Identify which cell holds the provided text, then report its (x, y) central coordinate. 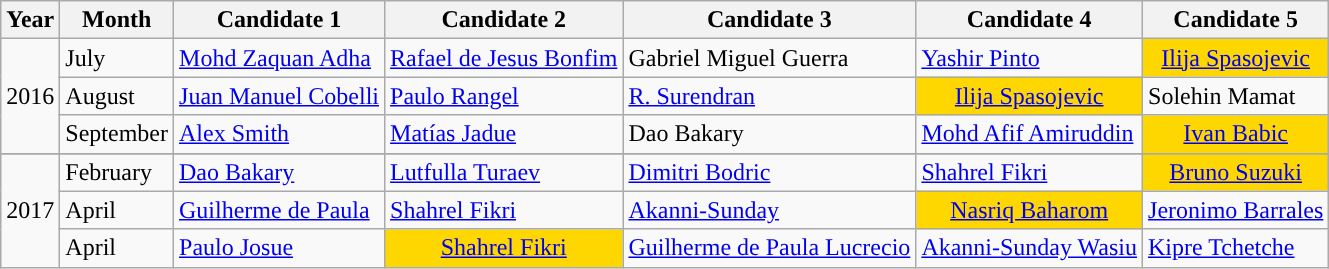
February (117, 172)
Paulo Josue (280, 248)
Lutfulla Turaev (504, 172)
Rafael de Jesus Bonfim (504, 58)
Nasriq Baharom (1030, 210)
Matías Jadue (504, 134)
July (117, 58)
Candidate 2 (504, 20)
Bruno Suzuki (1236, 172)
Akanni-Sunday Wasiu (1030, 248)
Year (30, 20)
Month (117, 20)
Candidate 3 (770, 20)
September (117, 134)
Yashir Pinto (1030, 58)
2017 (30, 210)
2016 (30, 96)
Candidate 5 (1236, 20)
Alex Smith (280, 134)
August (117, 96)
Jeronimo Barrales (1236, 210)
Dimitri Bodric (770, 172)
Solehin Mamat (1236, 96)
R. Surendran (770, 96)
Akanni-Sunday (770, 210)
Mohd Afif Amiruddin (1030, 134)
Juan Manuel Cobelli (280, 96)
Guilherme de Paula Lucrecio (770, 248)
Candidate 1 (280, 20)
Mohd Zaquan Adha (280, 58)
Guilherme de Paula (280, 210)
Candidate 4 (1030, 20)
Kipre Tchetche (1236, 248)
Gabriel Miguel Guerra (770, 58)
Ivan Babic (1236, 134)
Paulo Rangel (504, 96)
